Scan for the cell matching the given text and deliver its [x, y] coordinate at center. 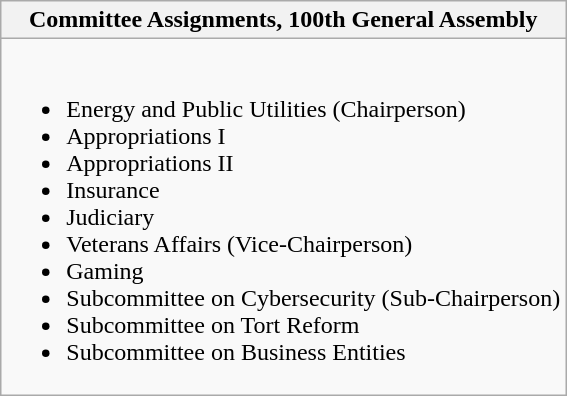
Committee Assignments, 100th General Assembly [284, 20]
